Determine the [x, y] coordinate at the center of the cell enclosing the given text.  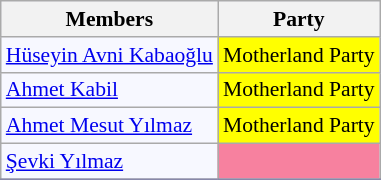
Ahmet Mesut Yılmaz [110, 126]
Party [299, 19]
Hüseyin Avni Kabaoğlu [110, 55]
Ahmet Kabil [110, 90]
Şevki Yılmaz [110, 162]
Members [110, 19]
